Return the [X, Y] coordinate for the center point of the cell that contains the specified text.  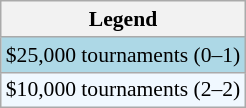
$25,000 tournaments (0–1) [124, 55]
$10,000 tournaments (2–2) [124, 90]
Legend [124, 19]
